Scan for the cell matching the given text and deliver its (x, y) coordinate at center. 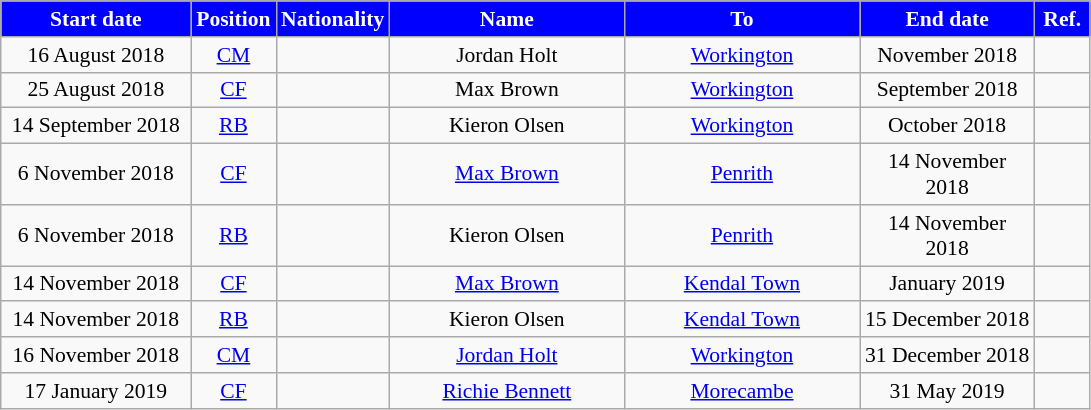
October 2018 (948, 126)
To (742, 19)
25 August 2018 (96, 90)
31 December 2018 (948, 355)
End date (948, 19)
Morecambe (742, 391)
Richie Bennett (506, 391)
January 2019 (948, 284)
14 September 2018 (96, 126)
Start date (96, 19)
16 November 2018 (96, 355)
Ref. (1062, 19)
15 December 2018 (948, 320)
31 May 2019 (948, 391)
September 2018 (948, 90)
17 January 2019 (96, 391)
16 August 2018 (96, 55)
Nationality (332, 19)
November 2018 (948, 55)
Name (506, 19)
Position (234, 19)
